Capture the cell that displays the provided text and extract its [x, y] central coordinate. 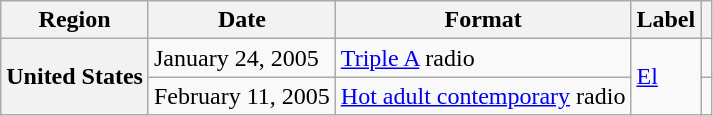
El [666, 77]
January 24, 2005 [242, 58]
Label [666, 20]
Region [75, 20]
Date [242, 20]
Hot adult contemporary radio [483, 96]
Triple A radio [483, 58]
United States [75, 77]
February 11, 2005 [242, 96]
Format [483, 20]
